Output the [x, y] coordinate of the center of the cell containing the given text.  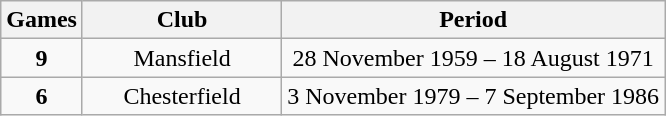
Period [474, 20]
3 November 1979 – 7 September 1986 [474, 96]
Chesterfield [182, 96]
6 [42, 96]
9 [42, 58]
Games [42, 20]
Mansfield [182, 58]
28 November 1959 – 18 August 1971 [474, 58]
Club [182, 20]
